Output the (X, Y) coordinate of the center of the cell containing the given text.  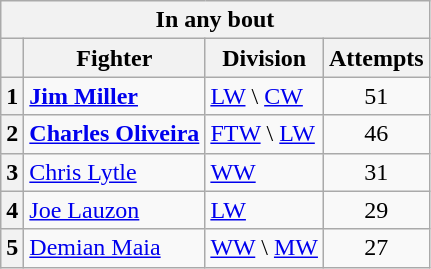
31 (376, 172)
4 (12, 210)
Demian Maia (114, 248)
Joe Lauzon (114, 210)
WW \ MW (264, 248)
3 (12, 172)
Attempts (376, 58)
Charles Oliveira (114, 134)
LW (264, 210)
29 (376, 210)
1 (12, 96)
27 (376, 248)
2 (12, 134)
Chris Lytle (114, 172)
Jim Miller (114, 96)
LW \ CW (264, 96)
FTW \ LW (264, 134)
In any bout (215, 20)
Division (264, 58)
51 (376, 96)
46 (376, 134)
5 (12, 248)
Fighter (114, 58)
WW (264, 172)
